Return the (x, y) coordinate for the center point of the cell that contains the specified text.  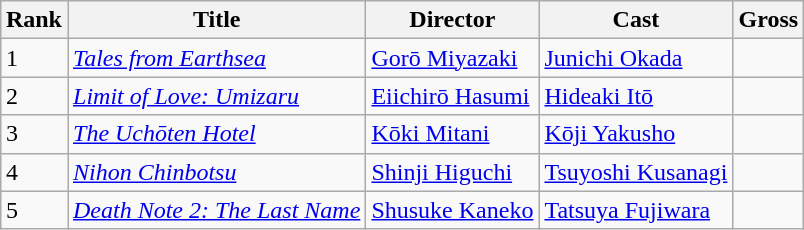
Hideaki Itō (636, 96)
Death Note 2: The Last Name (217, 210)
Kōki Mitani (452, 134)
Cast (636, 20)
Tsuyoshi Kusanagi (636, 172)
Gross (768, 20)
Eiichirō Hasumi (452, 96)
Shusuke Kaneko (452, 210)
Title (217, 20)
Kōji Yakusho (636, 134)
Nihon Chinbotsu (217, 172)
4 (34, 172)
Gorō Miyazaki (452, 58)
The Uchōten Hotel (217, 134)
3 (34, 134)
Junichi Okada (636, 58)
Rank (34, 20)
Tatsuya Fujiwara (636, 210)
1 (34, 58)
2 (34, 96)
Director (452, 20)
Limit of Love: Umizaru (217, 96)
5 (34, 210)
Tales from Earthsea (217, 58)
Shinji Higuchi (452, 172)
